Locate the cell with the specified text and output its (X, Y) center coordinate. 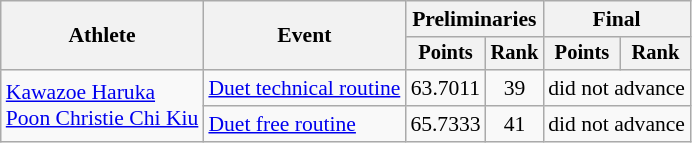
65.7333 (445, 124)
Event (304, 36)
Final (616, 19)
Athlete (102, 36)
41 (515, 124)
39 (515, 88)
Duet free routine (304, 124)
Kawazoe HarukaPoon Christie Chi Kiu (102, 106)
Preliminaries (474, 19)
Duet technical routine (304, 88)
63.7011 (445, 88)
